Locate the cell with the specified text and output its (x, y) center coordinate. 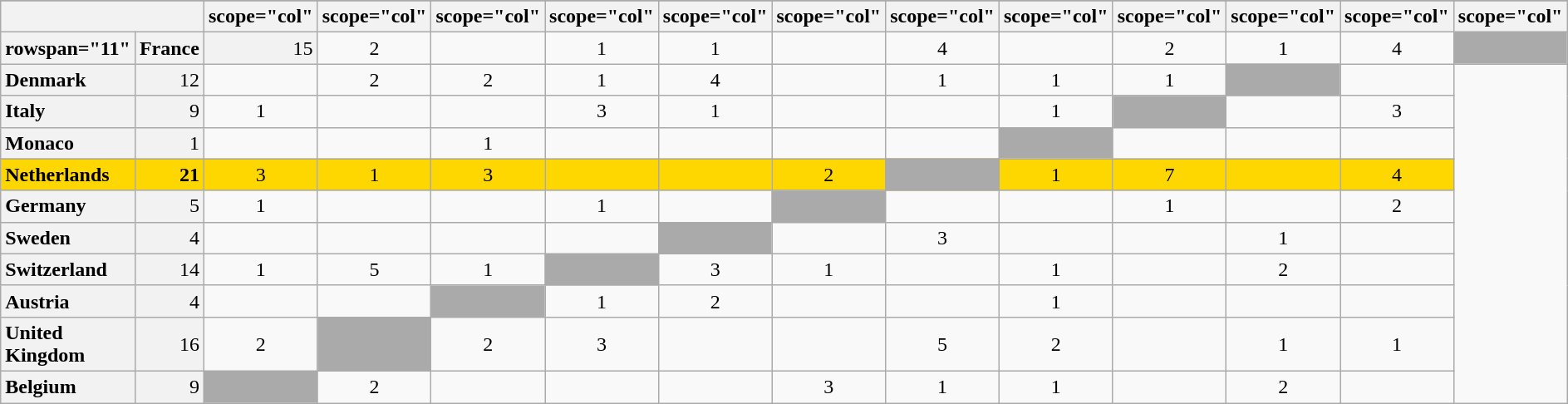
7 (1170, 175)
14 (170, 269)
Germany (68, 206)
France (170, 48)
Belgium (68, 387)
15 (261, 48)
Austria (68, 301)
Monaco (68, 143)
Switzerland (68, 269)
rowspan="11" (68, 48)
16 (170, 344)
Sweden (68, 238)
Italy (68, 111)
21 (170, 175)
United Kingdom (68, 344)
12 (170, 80)
Netherlands (68, 175)
Denmark (68, 80)
